Output the [x, y] coordinate of the center of the cell containing the given text.  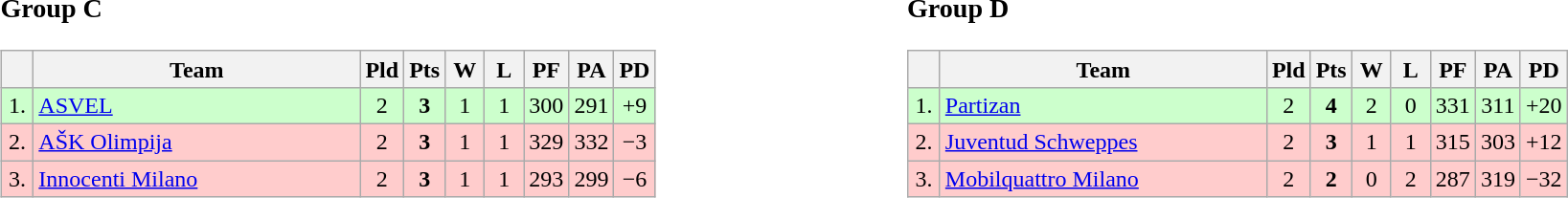
331 [1452, 105]
+12 [1544, 143]
+9 [634, 105]
Juventud Schweppes [1103, 143]
+20 [1544, 105]
329 [546, 143]
−3 [634, 143]
287 [1452, 179]
300 [546, 105]
319 [1498, 179]
4 [1331, 105]
299 [592, 179]
ASVEL [197, 105]
−32 [1544, 179]
AŠK Olimpija [197, 143]
315 [1452, 143]
303 [1498, 143]
Mobilquattro Milano [1103, 179]
Innocenti Milano [197, 179]
332 [592, 143]
311 [1498, 105]
291 [592, 105]
Partizan [1103, 105]
−6 [634, 179]
293 [546, 179]
